Find where the given text appears and provide that cell's center as [x, y] coordinate. 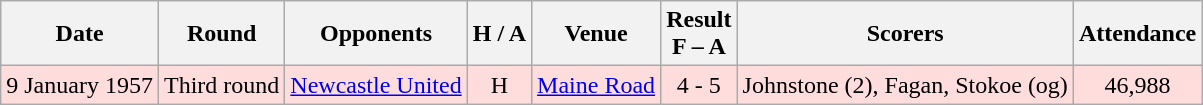
Venue [596, 34]
ResultF – A [699, 34]
9 January 1957 [80, 85]
H [499, 85]
Opponents [376, 34]
Round [221, 34]
46,988 [1137, 85]
Third round [221, 85]
Scorers [905, 34]
Date [80, 34]
Maine Road [596, 85]
4 - 5 [699, 85]
Johnstone (2), Fagan, Stokoe (og) [905, 85]
Attendance [1137, 34]
H / A [499, 34]
Newcastle United [376, 85]
